Detect which cell encompasses the target text, then output its (X, Y) center coordinate. 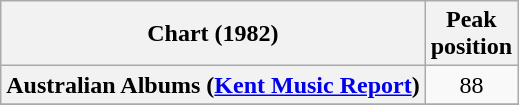
Australian Albums (Kent Music Report) (213, 85)
88 (471, 85)
Chart (1982) (213, 34)
Peakposition (471, 34)
